For the text-containing cell, return its midpoint in (x, y) coordinate format. 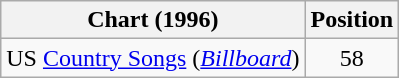
Position (352, 20)
58 (352, 58)
US Country Songs (Billboard) (153, 58)
Chart (1996) (153, 20)
